Scan for the cell matching the given text and deliver its [x, y] coordinate at center. 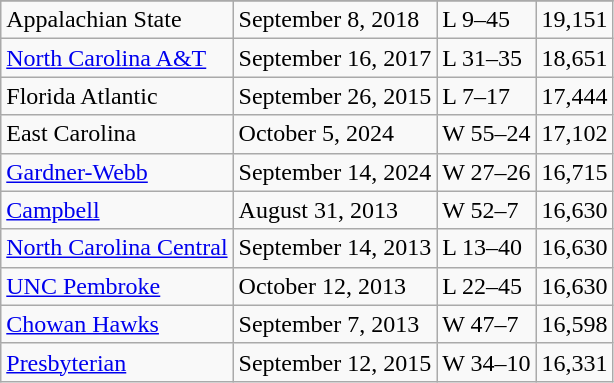
W 27–26 [486, 172]
August 31, 2013 [335, 210]
Presbyterian [117, 362]
September 7, 2013 [335, 324]
L 13–40 [486, 248]
L 7–17 [486, 96]
Florida Atlantic [117, 96]
Gardner-Webb [117, 172]
L 9–45 [486, 20]
Chowan Hawks [117, 324]
September 8, 2018 [335, 20]
September 14, 2024 [335, 172]
October 5, 2024 [335, 134]
17,102 [574, 134]
October 12, 2013 [335, 286]
L 31–35 [486, 58]
North Carolina Central [117, 248]
17,444 [574, 96]
W 47–7 [486, 324]
16,331 [574, 362]
North Carolina A&T [117, 58]
L 22–45 [486, 286]
16,715 [574, 172]
18,651 [574, 58]
19,151 [574, 20]
W 52–7 [486, 210]
September 16, 2017 [335, 58]
Appalachian State [117, 20]
UNC Pembroke [117, 286]
September 12, 2015 [335, 362]
Campbell [117, 210]
September 26, 2015 [335, 96]
East Carolina [117, 134]
W 34–10 [486, 362]
W 55–24 [486, 134]
September 14, 2013 [335, 248]
16,598 [574, 324]
